From the cell containing the given text, extract its center point as [x, y] coordinate. 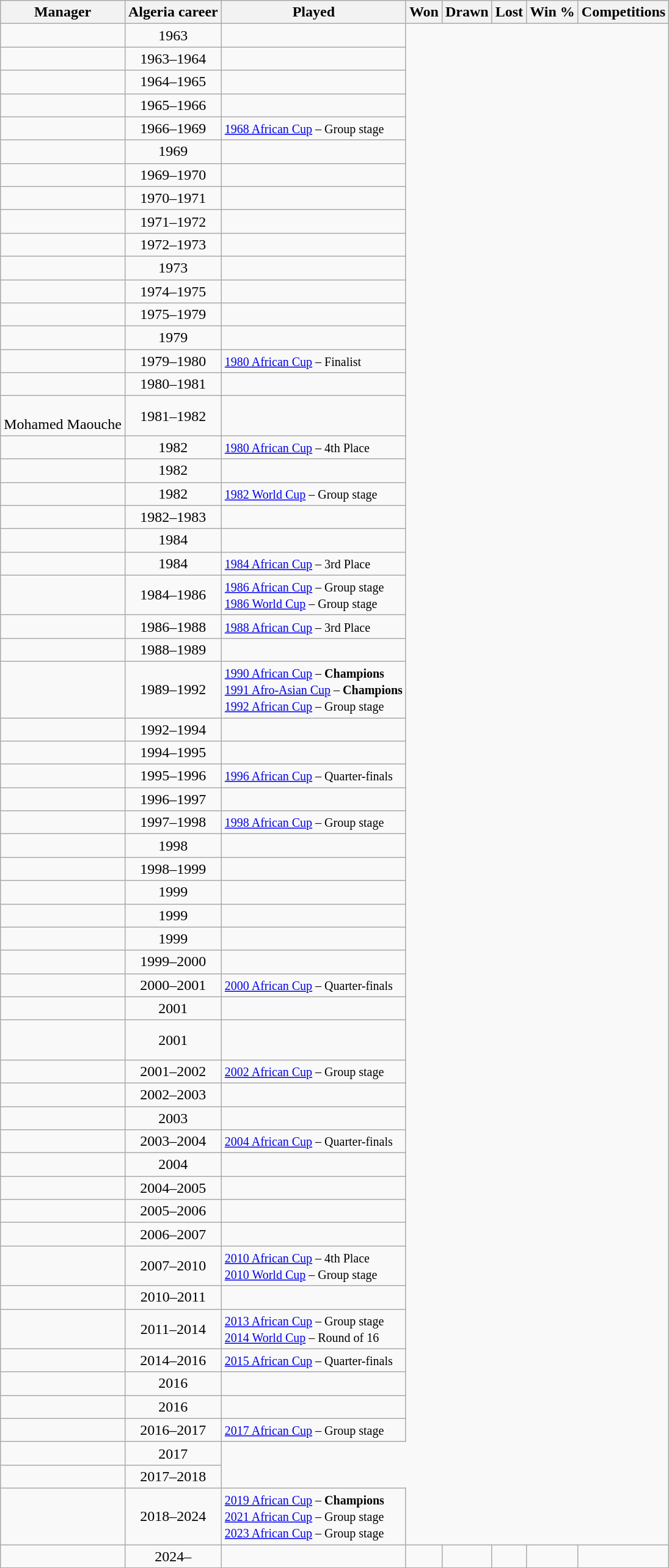
2000 African Cup – Quarter-finals [313, 985]
Manager [63, 12]
Mohamed Maouche [63, 416]
1984–1986 [173, 595]
1966–1969 [173, 128]
Lost [509, 12]
Drawn [467, 12]
2002–2003 [173, 1094]
1984 African Cup – 3rd Place [313, 563]
2010–2011 [173, 1297]
2006–2007 [173, 1234]
2018–2024 [173, 1516]
Won [424, 12]
2010 African Cup – 4th Place2010 World Cup – Group stage [313, 1266]
Played [313, 12]
2004–2005 [173, 1188]
1989–1992 [173, 689]
1998 [173, 846]
1996–1997 [173, 799]
1974–1975 [173, 291]
1963 [173, 35]
Algeria career [173, 12]
1990 African Cup – Champions1991 Afro-Asian Cup – Champions1992 African Cup – Group stage [313, 689]
Win % [552, 12]
1998 African Cup – Group stage [313, 822]
1982–1983 [173, 517]
1965–1966 [173, 105]
2007–2010 [173, 1266]
2015 African Cup – Quarter-finals [313, 1360]
1986–1988 [173, 626]
1988 African Cup – 3rd Place [313, 626]
2011–2014 [173, 1328]
2017–2018 [173, 1476]
1980 African Cup – Finalist [313, 361]
1971–1972 [173, 221]
1963–1964 [173, 59]
2014–2016 [173, 1360]
2001–2002 [173, 1071]
1998–1999 [173, 869]
1988–1989 [173, 650]
2019 African Cup – Champions2021 African Cup – Group stage2023 African Cup – Group stage [313, 1516]
2024– [173, 1556]
1992–1994 [173, 729]
2002 African Cup – Group stage [313, 1071]
1996 African Cup – Quarter-finals [313, 776]
1980 African Cup – 4th Place [313, 447]
1968 African Cup – Group stage [313, 128]
1982 World Cup – Group stage [313, 494]
Competitions [623, 12]
1969–1970 [173, 175]
1979 [173, 338]
1999–2000 [173, 962]
1994–1995 [173, 753]
1975–1979 [173, 315]
1964–1965 [173, 82]
2005–2006 [173, 1211]
2017 [173, 1453]
2016–2017 [173, 1430]
1981–1982 [173, 416]
2004 [173, 1165]
2013 African Cup – Group stage2014 World Cup – Round of 16 [313, 1328]
1970–1971 [173, 198]
1997–1998 [173, 822]
1979–1980 [173, 361]
1995–1996 [173, 776]
1986 African Cup – Group stage1986 World Cup – Group stage [313, 595]
2017 African Cup – Group stage [313, 1430]
2003 [173, 1118]
1969 [173, 152]
2004 African Cup – Quarter-finals [313, 1141]
1973 [173, 268]
2003–2004 [173, 1141]
1972–1973 [173, 244]
1980–1981 [173, 384]
2000–2001 [173, 985]
